Provide the [X, Y] coordinate of the cell's center where the given text is located.  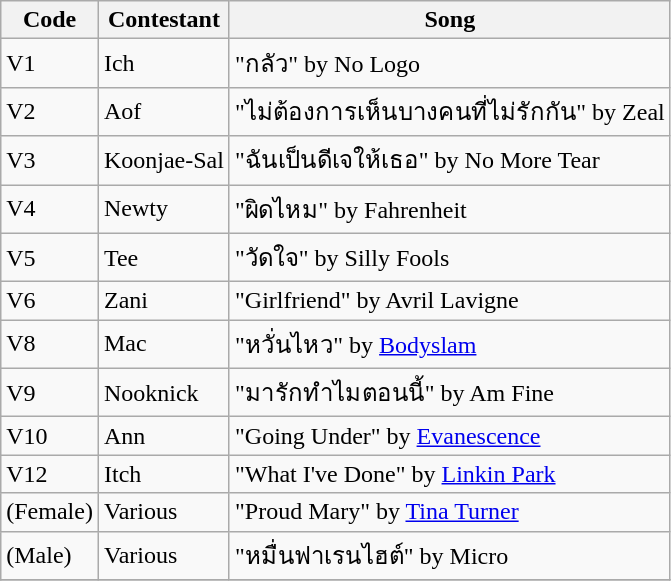
Nooknick [164, 392]
V5 [50, 258]
V4 [50, 208]
Itch [164, 474]
"Going Under" by Evanescence [450, 436]
Tee [164, 258]
Contestant [164, 20]
Newty [164, 208]
V8 [50, 344]
"Girlfriend" by Avril Lavigne [450, 301]
(Male) [50, 556]
V10 [50, 436]
V12 [50, 474]
(Female) [50, 512]
"หวั่นไหว" by Bodyslam [450, 344]
"Proud Mary" by Tina Turner [450, 512]
"หมื่นฟาเรนไฮต์" by Micro [450, 556]
Ich [164, 64]
"กลัว" by No Logo [450, 64]
V3 [50, 160]
Code [50, 20]
V2 [50, 112]
"ผิดไหม" by Fahrenheit [450, 208]
Ann [164, 436]
"มารักทำไมตอนนี้" by Am Fine [450, 392]
Koonjae-Sal [164, 160]
"วัดใจ" by Silly Fools [450, 258]
Song [450, 20]
"ฉันเป็นดีเจให้เธอ" by No More Tear [450, 160]
V1 [50, 64]
"What I've Done" by Linkin Park [450, 474]
Mac [164, 344]
V9 [50, 392]
Aof [164, 112]
V6 [50, 301]
Zani [164, 301]
"ไม่ต้องการเห็นบางคนที่ไม่รักกัน" by Zeal [450, 112]
